Provide the [x, y] coordinate of the cell's center where the given text is located.  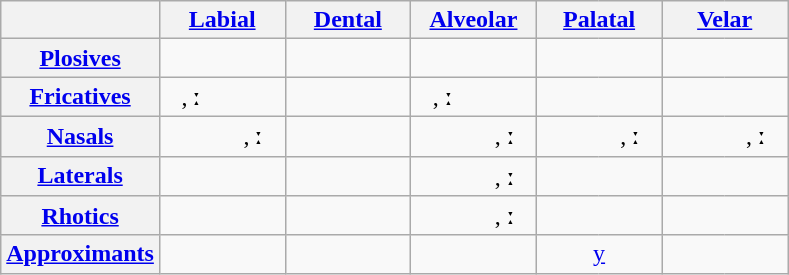
y [599, 254]
Palatal [599, 20]
Laterals [80, 176]
Dental [348, 20]
Rhotics [80, 216]
Plosives [80, 58]
Labial [222, 20]
Approximants [80, 254]
Nasals [80, 136]
Fricatives [80, 97]
Velar [725, 20]
Alveolar [474, 20]
